Determine the (x, y) coordinate at the center of the cell enclosing the given text.  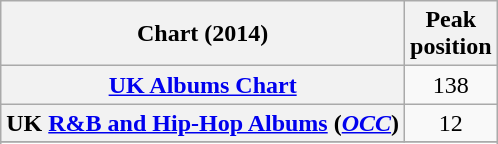
UK Albums Chart (203, 85)
UK R&B and Hip-Hop Albums (OCC) (203, 123)
138 (451, 85)
12 (451, 123)
Peakposition (451, 34)
Chart (2014) (203, 34)
